Search for the cell housing the specified text and yield its (X, Y) center coordinate. 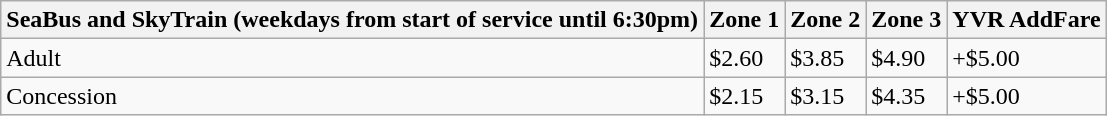
$2.60 (744, 58)
$3.15 (826, 96)
$4.35 (906, 96)
Adult (352, 58)
$2.15 (744, 96)
$3.85 (826, 58)
Zone 3 (906, 20)
Zone 2 (826, 20)
SeaBus and SkyTrain (weekdays from start of service until 6:30pm) (352, 20)
Zone 1 (744, 20)
Concession (352, 96)
YVR AddFare (1026, 20)
$4.90 (906, 58)
